Search for the cell housing the specified text and yield its [X, Y] center coordinate. 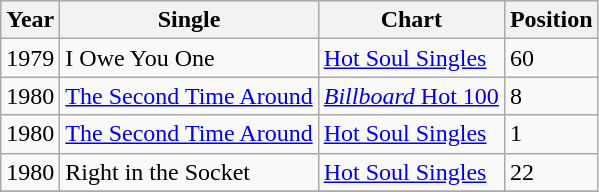
1979 [30, 58]
60 [551, 58]
Billboard Hot 100 [411, 96]
Chart [411, 20]
Position [551, 20]
22 [551, 172]
Right in the Socket [189, 172]
I Owe You One [189, 58]
1 [551, 134]
Year [30, 20]
Single [189, 20]
8 [551, 96]
